Pinpoint the cell where the given text exists, returning its (x, y) midpoint coordinate. 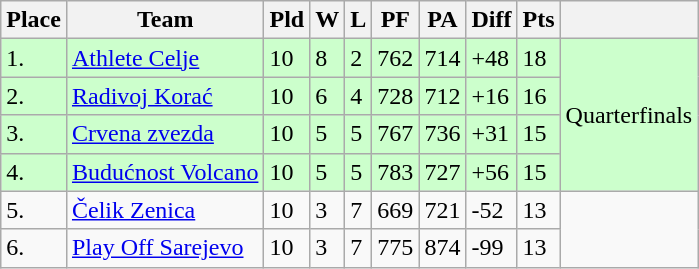
-99 (492, 248)
4. (34, 172)
8 (328, 58)
16 (538, 96)
+56 (492, 172)
PF (396, 20)
767 (396, 134)
736 (442, 134)
+31 (492, 134)
775 (396, 248)
18 (538, 58)
712 (442, 96)
874 (442, 248)
762 (396, 58)
6. (34, 248)
Pts (538, 20)
728 (396, 96)
721 (442, 210)
PA (442, 20)
Quarterfinals (629, 115)
5. (34, 210)
Diff (492, 20)
+48 (492, 58)
Radivoj Korać (165, 96)
Play Off Sarejevo (165, 248)
Crvena zvezda (165, 134)
783 (396, 172)
714 (442, 58)
-52 (492, 210)
Place (34, 20)
2. (34, 96)
727 (442, 172)
669 (396, 210)
1. (34, 58)
4 (358, 96)
Čelik Zenica (165, 210)
Pld (287, 20)
L (358, 20)
3. (34, 134)
W (328, 20)
2 (358, 58)
Team (165, 20)
Budućnost Volcano (165, 172)
+16 (492, 96)
Athlete Celje (165, 58)
6 (328, 96)
